Return [x, y] of the center of cell containing provided text 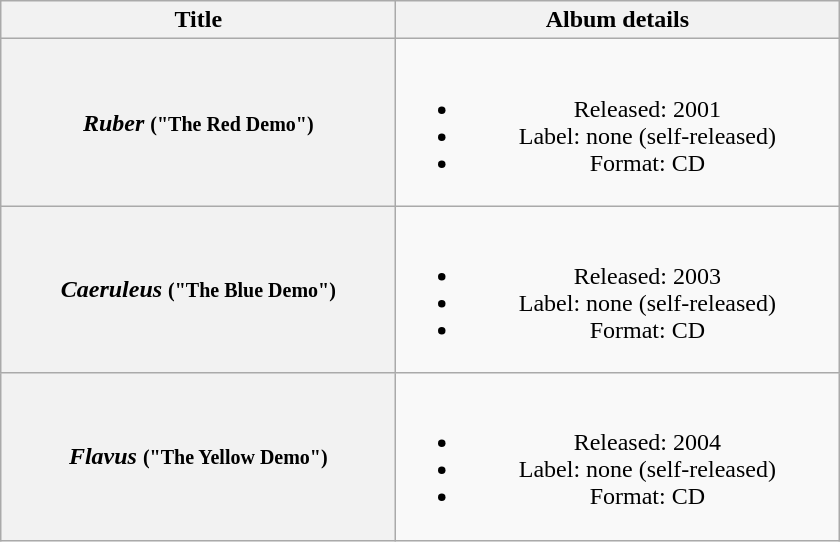
Flavus ("The Yellow Demo") [198, 456]
Released: 2001Label: none (self-released)Format: CD [618, 122]
Title [198, 20]
Album details [618, 20]
Caeruleus ("The Blue Demo") [198, 290]
Released: 2004Label: none (self-released)Format: CD [618, 456]
Released: 2003Label: none (self-released)Format: CD [618, 290]
Ruber ("The Red Demo") [198, 122]
